Locate the cell with the specified text and output its [X, Y] center coordinate. 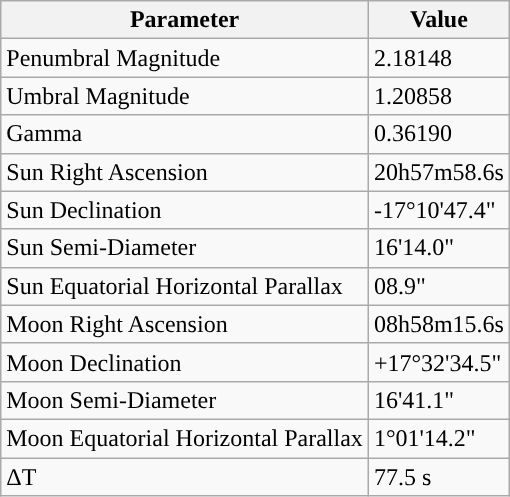
08.9" [438, 286]
1.20858 [438, 96]
1°01'14.2" [438, 438]
ΔT [185, 477]
Umbral Magnitude [185, 96]
Penumbral Magnitude [185, 58]
16'41.1" [438, 400]
Moon Equatorial Horizontal Parallax [185, 438]
08h58m15.6s [438, 324]
Sun Right Ascension [185, 172]
20h57m58.6s [438, 172]
Moon Declination [185, 362]
16'14.0" [438, 248]
2.18148 [438, 58]
Sun Declination [185, 210]
Sun Semi-Diameter [185, 248]
Moon Right Ascension [185, 324]
-17°10'47.4" [438, 210]
77.5 s [438, 477]
Gamma [185, 134]
Sun Equatorial Horizontal Parallax [185, 286]
0.36190 [438, 134]
Parameter [185, 20]
+17°32'34.5" [438, 362]
Moon Semi-Diameter [185, 400]
Value [438, 20]
